Locate the cell with the specified text and output its (X, Y) center coordinate. 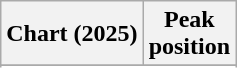
Peakposition (189, 34)
Chart (2025) (72, 34)
